Pinpoint the cell where the given text exists, returning its [x, y] midpoint coordinate. 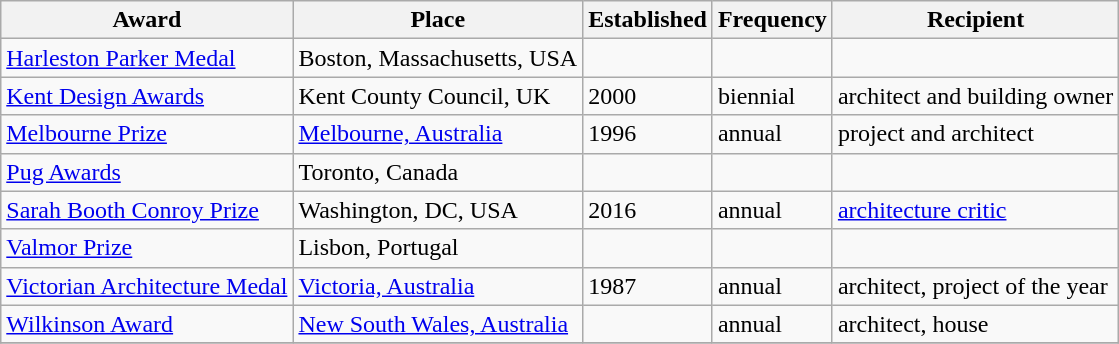
Harleston Parker Medal [147, 58]
Place [438, 20]
2000 [648, 96]
Victoria, Australia [438, 286]
Melbourne, Australia [438, 134]
Sarah Booth Conroy Prize [147, 210]
Washington, DC, USA [438, 210]
New South Wales, Australia [438, 324]
2016 [648, 210]
Frequency [772, 20]
Toronto, Canada [438, 172]
project and architect [975, 134]
architecture critic [975, 210]
architect and building owner [975, 96]
Award [147, 20]
architect, project of the year [975, 286]
Valmor Prize [147, 248]
Kent Design Awards [147, 96]
biennial [772, 96]
Victorian Architecture Medal [147, 286]
Melbourne Prize [147, 134]
Wilkinson Award [147, 324]
architect, house [975, 324]
Recipient [975, 20]
1996 [648, 134]
Established [648, 20]
Kent County Council, UK [438, 96]
Boston, Massachusetts, USA [438, 58]
Pug Awards [147, 172]
1987 [648, 286]
Lisbon, Portugal [438, 248]
